Determine the [X, Y] coordinate at the center of the cell enclosing the given text.  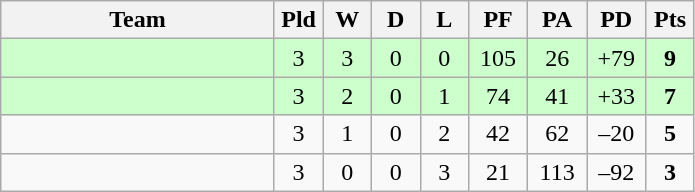
42 [498, 134]
+79 [616, 58]
105 [498, 58]
62 [558, 134]
PD [616, 20]
L [444, 20]
74 [498, 96]
21 [498, 172]
W [348, 20]
113 [558, 172]
–20 [616, 134]
41 [558, 96]
9 [670, 58]
Pld [298, 20]
26 [558, 58]
7 [670, 96]
PA [558, 20]
–92 [616, 172]
Pts [670, 20]
+33 [616, 96]
D [396, 20]
Team [138, 20]
PF [498, 20]
5 [670, 134]
